Return (x, y) of the center of cell containing provided text 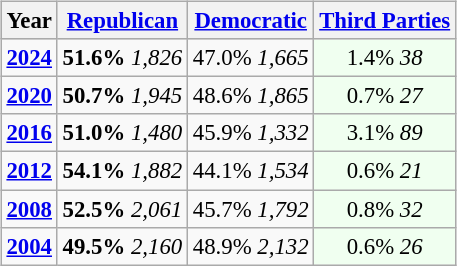
0.6% 26 (385, 246)
45.7% 1,792 (250, 209)
50.7% 1,945 (122, 96)
44.1% 1,534 (250, 171)
54.1% 1,882 (122, 171)
Third Parties (385, 21)
Democratic (250, 21)
2008 (29, 209)
0.8% 32 (385, 209)
Year (29, 21)
51.6% 1,826 (122, 58)
51.0% 1,480 (122, 133)
45.9% 1,332 (250, 133)
2020 (29, 96)
2004 (29, 246)
49.5% 2,160 (122, 246)
3.1% 89 (385, 133)
0.7% 27 (385, 96)
47.0% 1,665 (250, 58)
2016 (29, 133)
Republican (122, 21)
52.5% 2,061 (122, 209)
1.4% 38 (385, 58)
2024 (29, 58)
48.6% 1,865 (250, 96)
48.9% 2,132 (250, 246)
0.6% 21 (385, 171)
2012 (29, 171)
